Return the (x, y) coordinate for the center point of the cell that contains the specified text.  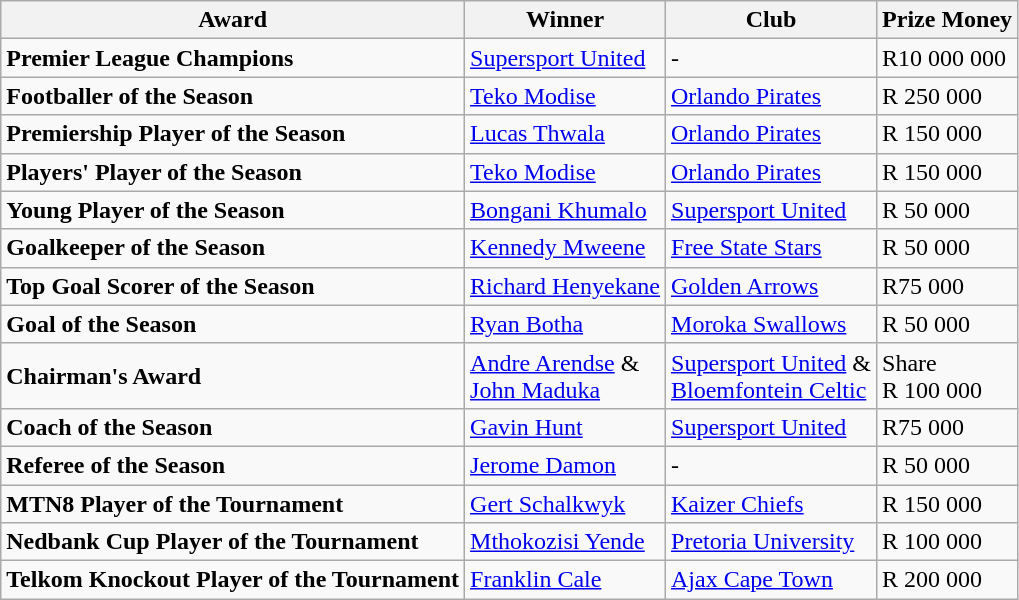
Franklin Cale (566, 580)
Lucas Thwala (566, 134)
MTN8 Player of the Tournament (233, 503)
R10 000 000 (948, 58)
R 250 000 (948, 96)
Footballer of the Season (233, 96)
Richard Henyekane (566, 286)
Premiership Player of the Season (233, 134)
R 200 000 (948, 580)
Share R 100 000 (948, 376)
Goalkeeper of the Season (233, 248)
Chairman's Award (233, 376)
Mthokozisi Yende (566, 542)
Gert Schalkwyk (566, 503)
Premier League Champions (233, 58)
Bongani Khumalo (566, 210)
Young Player of the Season (233, 210)
Award (233, 20)
Goal of the Season (233, 324)
Gavin Hunt (566, 427)
Prize Money (948, 20)
Ajax Cape Town (772, 580)
R 100 000 (948, 542)
Moroka Swallows (772, 324)
Players' Player of the Season (233, 172)
Winner (566, 20)
Club (772, 20)
Top Goal Scorer of the Season (233, 286)
Nedbank Cup Player of the Tournament (233, 542)
Pretoria University (772, 542)
Kennedy Mweene (566, 248)
Free State Stars (772, 248)
Ryan Botha (566, 324)
Referee of the Season (233, 465)
Coach of the Season (233, 427)
Telkom Knockout Player of the Tournament (233, 580)
Supersport United & Bloemfontein Celtic (772, 376)
Andre Arendse & John Maduka (566, 376)
Kaizer Chiefs (772, 503)
Golden Arrows (772, 286)
Jerome Damon (566, 465)
